Pinpoint the cell where the given text exists, returning its (x, y) midpoint coordinate. 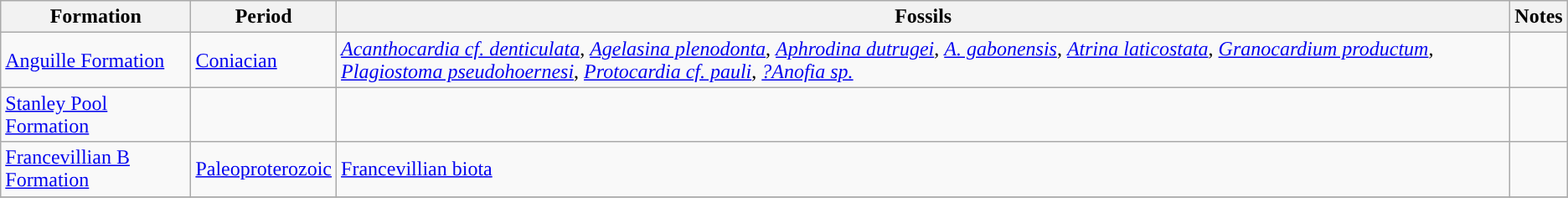
Formation (95, 17)
Francevillian biota (923, 169)
Notes (1539, 17)
Anguille Formation (95, 60)
Coniacian (264, 60)
Period (264, 17)
Paleoproterozoic (264, 169)
Fossils (923, 17)
Francevillian B Formation (95, 169)
Stanley Pool Formation (95, 114)
